Locate the cell with the specified text and output its (X, Y) center coordinate. 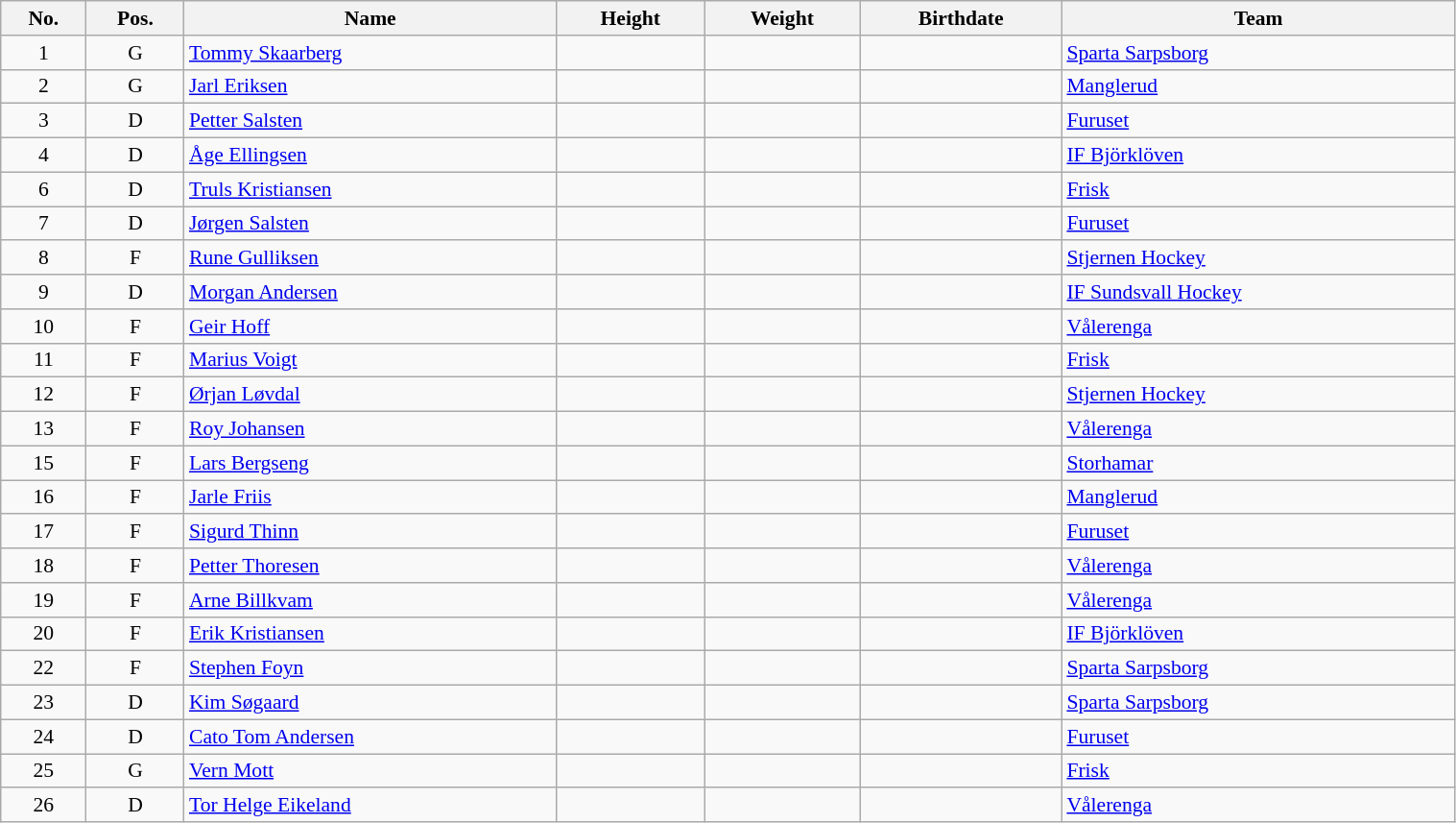
7 (44, 224)
Sigurd Thinn (370, 532)
Storhamar (1258, 463)
Name (370, 18)
Height (631, 18)
Morgan Andersen (370, 292)
Petter Salsten (370, 121)
25 (44, 771)
15 (44, 463)
8 (44, 258)
Marius Voigt (370, 360)
Jarl Eriksen (370, 86)
Rune Gulliksen (370, 258)
1 (44, 53)
4 (44, 156)
Åge Ellingsen (370, 156)
Tommy Skaarberg (370, 53)
Jørgen Salsten (370, 224)
6 (44, 189)
9 (44, 292)
Lars Bergseng (370, 463)
Weight (782, 18)
Cato Tom Andersen (370, 737)
3 (44, 121)
Petter Thoresen (370, 566)
13 (44, 429)
Truls Kristiansen (370, 189)
18 (44, 566)
No. (44, 18)
Birthdate (961, 18)
16 (44, 497)
Vern Mott (370, 771)
26 (44, 806)
12 (44, 395)
23 (44, 703)
17 (44, 532)
Jarle Friis (370, 497)
Tor Helge Eikeland (370, 806)
Geir Hoff (370, 327)
Erik Kristiansen (370, 634)
Pos. (135, 18)
22 (44, 668)
11 (44, 360)
2 (44, 86)
Ørjan Løvdal (370, 395)
IF Sundsvall Hockey (1258, 292)
19 (44, 600)
Kim Søgaard (370, 703)
Roy Johansen (370, 429)
20 (44, 634)
10 (44, 327)
Arne Billkvam (370, 600)
24 (44, 737)
Stephen Foyn (370, 668)
Team (1258, 18)
